Scan for the cell matching the given text and deliver its [x, y] coordinate at center. 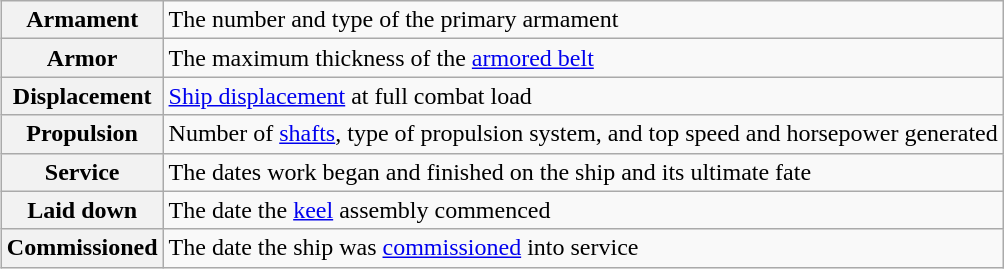
Service [82, 172]
Ship displacement at full combat load [583, 96]
The number and type of the primary armament [583, 20]
The dates work began and finished on the ship and its ultimate fate [583, 172]
The date the keel assembly commenced [583, 210]
Number of shafts, type of propulsion system, and top speed and horsepower generated [583, 134]
Commissioned [82, 248]
Armament [82, 20]
The maximum thickness of the armored belt [583, 58]
The date the ship was commissioned into service [583, 248]
Laid down [82, 210]
Armor [82, 58]
Displacement [82, 96]
Propulsion [82, 134]
